Scan for the cell matching the given text and deliver its (X, Y) coordinate at center. 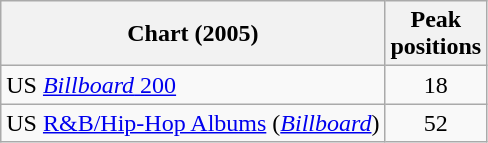
Chart (2005) (193, 34)
US Billboard 200 (193, 85)
18 (436, 85)
52 (436, 123)
US R&B/Hip-Hop Albums (Billboard) (193, 123)
Peakpositions (436, 34)
